Determine the (x, y) coordinate at the center of the cell enclosing the given text.  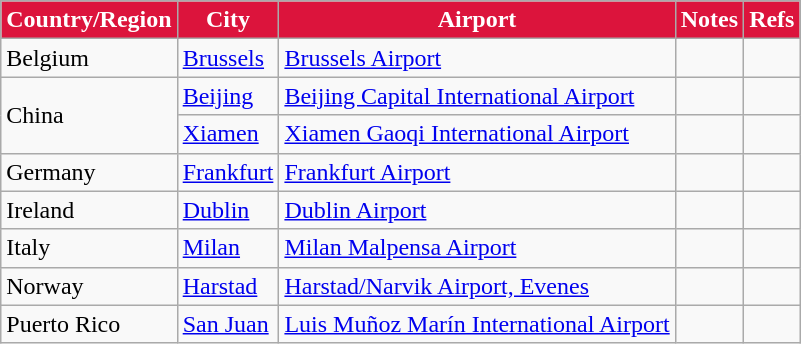
Notes (709, 20)
Brussels Airport (477, 58)
Belgium (89, 58)
Brussels (228, 58)
Puerto Rico (89, 324)
Frankfurt (228, 172)
Beijing (228, 96)
Luis Muñoz Marín International Airport (477, 324)
Country/Region (89, 20)
Milan (228, 248)
Beijing Capital International Airport (477, 96)
Dublin (228, 210)
City (228, 20)
China (89, 115)
Harstad (228, 286)
Milan Malpensa Airport (477, 248)
Xiamen (228, 134)
Italy (89, 248)
Germany (89, 172)
Airport (477, 20)
Frankfurt Airport (477, 172)
Xiamen Gaoqi International Airport (477, 134)
San Juan (228, 324)
Dublin Airport (477, 210)
Harstad/Narvik Airport, Evenes (477, 286)
Refs (772, 20)
Norway (89, 286)
Ireland (89, 210)
